Return [X, Y] of the center of cell containing provided text 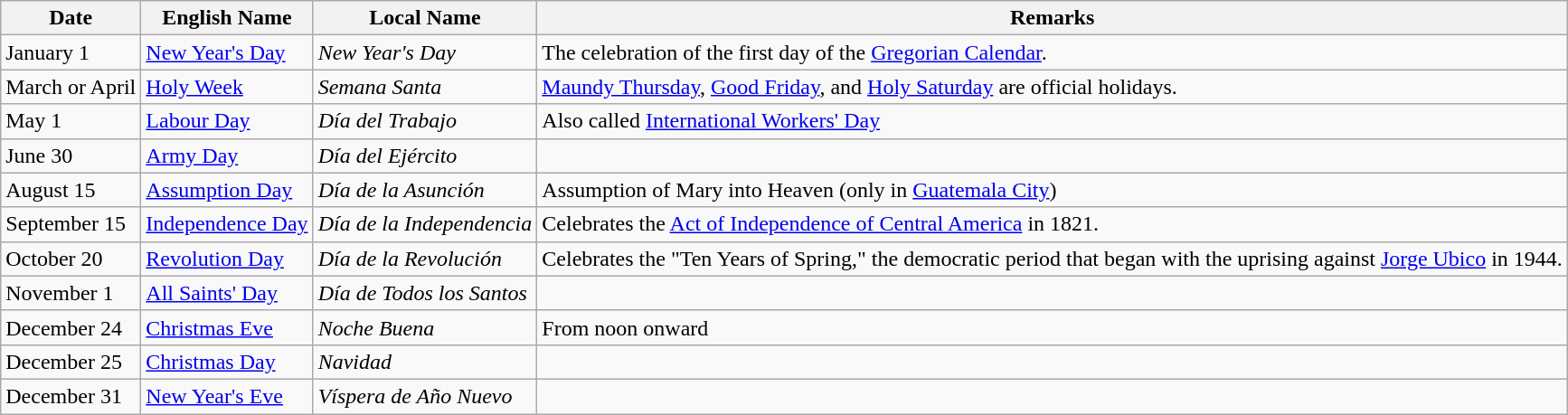
November 1 [71, 293]
English Name [227, 18]
Assumption Day [227, 190]
Army Day [227, 156]
Date [71, 18]
New Year's Eve [227, 396]
Día de la Independencia [425, 224]
January 1 [71, 52]
Día de la Asunción [425, 190]
Celebrates the Act of Independence of Central America in 1821. [1053, 224]
October 20 [71, 259]
Remarks [1053, 18]
Día del Trabajo [425, 121]
March or April [71, 87]
Víspera de Año Nuevo [425, 396]
Semana Santa [425, 87]
Noche Buena [425, 327]
December 31 [71, 396]
December 25 [71, 362]
Navidad [425, 362]
From noon onward [1053, 327]
Revolution Day [227, 259]
Celebrates the "Ten Years of Spring," the democratic period that began with the uprising against Jorge Ubico in 1944. [1053, 259]
Assumption of Mary into Heaven (only in Guatemala City) [1053, 190]
Día de la Revolución [425, 259]
Maundy Thursday, Good Friday, and Holy Saturday are official holidays. [1053, 87]
Holy Week [227, 87]
All Saints' Day [227, 293]
Independence Day [227, 224]
Also called International Workers' Day [1053, 121]
Local Name [425, 18]
The celebration of the first day of the Gregorian Calendar. [1053, 52]
June 30 [71, 156]
Día de Todos los Santos [425, 293]
September 15 [71, 224]
Labour Day [227, 121]
December 24 [71, 327]
August 15 [71, 190]
May 1 [71, 121]
Día del Ejército [425, 156]
Christmas Eve [227, 327]
Christmas Day [227, 362]
